Identify which cell holds the provided text, then report its [X, Y] central coordinate. 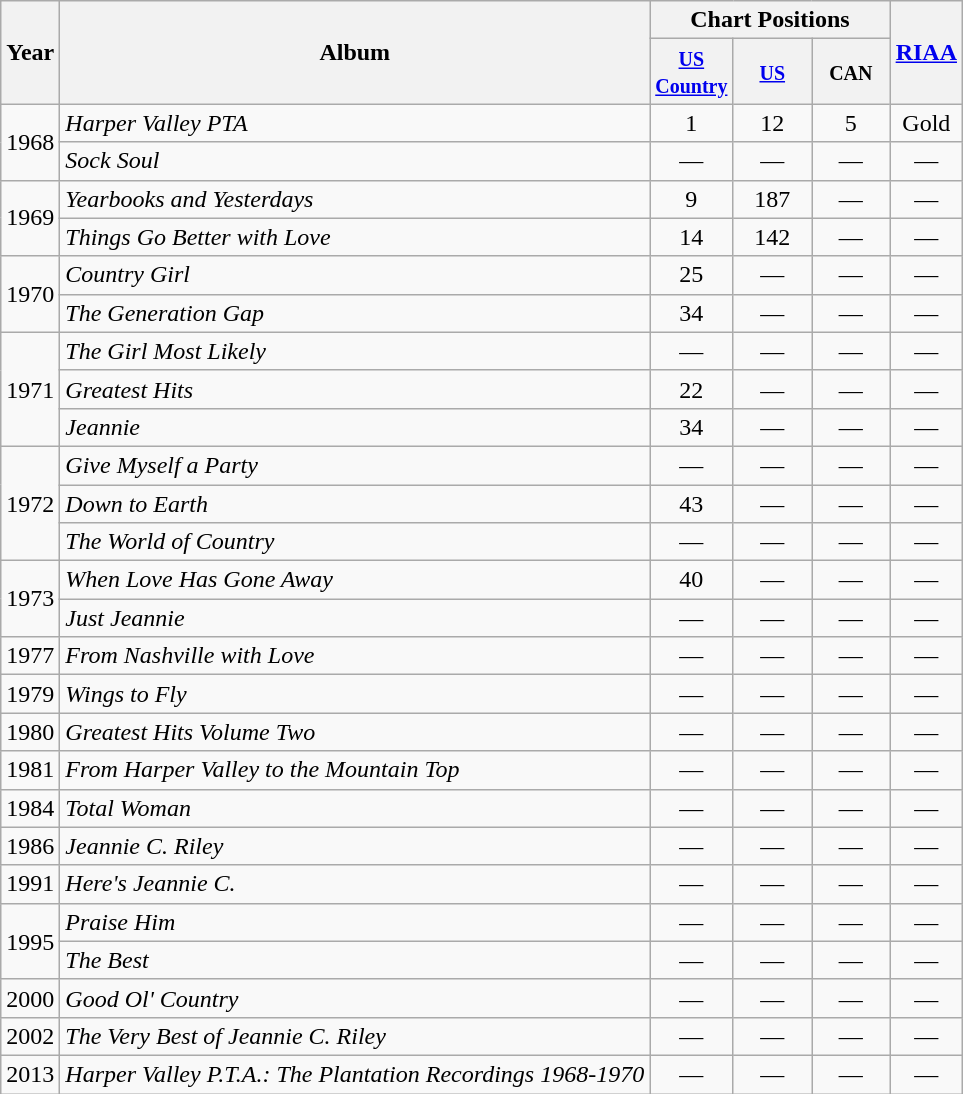
1969 [30, 218]
The Girl Most Likely [355, 351]
The World of Country [355, 542]
When Love Has Gone Away [355, 580]
12 [772, 123]
Down to Earth [355, 503]
RIAA [926, 52]
Total Woman [355, 808]
US [772, 72]
2013 [30, 1074]
Give Myself a Party [355, 465]
Praise Him [355, 922]
Greatest Hits [355, 389]
Year [30, 52]
Greatest Hits Volume Two [355, 732]
1968 [30, 142]
From Harper Valley to the Mountain Top [355, 770]
1995 [30, 941]
Just Jeannie [355, 618]
1971 [30, 389]
Sock Soul [355, 161]
2002 [30, 1036]
The Generation Gap [355, 313]
1972 [30, 503]
25 [692, 275]
9 [692, 199]
2000 [30, 998]
40 [692, 580]
142 [772, 237]
43 [692, 503]
5 [852, 123]
Good Ol' Country [355, 998]
Gold [926, 123]
US Country [692, 72]
1970 [30, 294]
1980 [30, 732]
1984 [30, 808]
1991 [30, 884]
Wings to Fly [355, 694]
Country Girl [355, 275]
1986 [30, 846]
Harper Valley PTA [355, 123]
Chart Positions [770, 20]
14 [692, 237]
1981 [30, 770]
From Nashville with Love [355, 656]
Album [355, 52]
Jeannie [355, 427]
187 [772, 199]
1977 [30, 656]
1973 [30, 599]
1979 [30, 694]
Jeannie C. Riley [355, 846]
Harper Valley P.T.A.: The Plantation Recordings 1968-1970 [355, 1074]
Things Go Better with Love [355, 237]
22 [692, 389]
CAN [852, 72]
The Very Best of Jeannie C. Riley [355, 1036]
Here's Jeannie C. [355, 884]
Yearbooks and Yesterdays [355, 199]
The Best [355, 960]
1 [692, 123]
